Pinpoint the cell where the given text exists, returning its [x, y] midpoint coordinate. 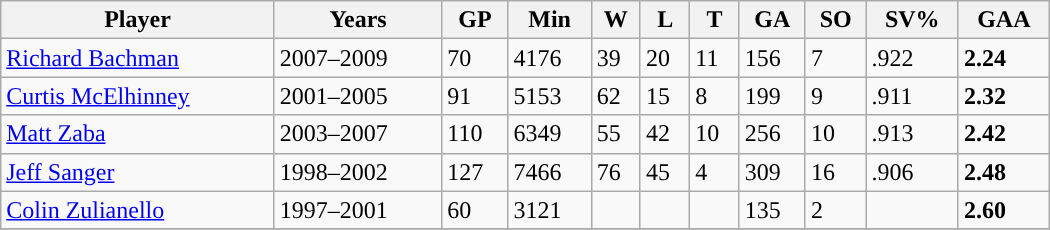
Player [138, 20]
L [664, 20]
156 [772, 58]
2.60 [1004, 210]
4176 [550, 58]
70 [475, 58]
Colin Zulianello [138, 210]
Jeff Sanger [138, 172]
135 [772, 210]
2001–2005 [358, 96]
16 [836, 172]
2003–2007 [358, 134]
60 [475, 210]
GA [772, 20]
2 [836, 210]
W [616, 20]
.922 [912, 58]
7 [836, 58]
T [714, 20]
62 [616, 96]
9 [836, 96]
39 [616, 58]
1998–2002 [358, 172]
.906 [912, 172]
1997–2001 [358, 210]
6349 [550, 134]
2.48 [1004, 172]
309 [772, 172]
3121 [550, 210]
20 [664, 58]
256 [772, 134]
110 [475, 134]
7466 [550, 172]
127 [475, 172]
Matt Zaba [138, 134]
GAA [1004, 20]
91 [475, 96]
SO [836, 20]
11 [714, 58]
.911 [912, 96]
2.42 [1004, 134]
199 [772, 96]
2.32 [1004, 96]
5153 [550, 96]
42 [664, 134]
Min [550, 20]
76 [616, 172]
55 [616, 134]
GP [475, 20]
SV% [912, 20]
Richard Bachman [138, 58]
15 [664, 96]
8 [714, 96]
Years [358, 20]
45 [664, 172]
2007–2009 [358, 58]
2.24 [1004, 58]
4 [714, 172]
Curtis McElhinney [138, 96]
.913 [912, 134]
